Find where the given text appears and provide that cell's center as [x, y] coordinate. 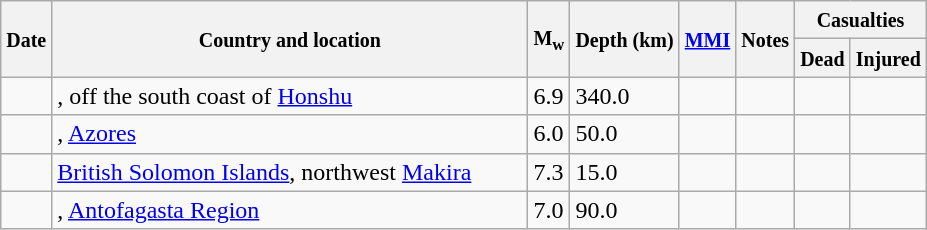
, Antofagasta Region [290, 210]
MMI [708, 39]
Mw [549, 39]
Country and location [290, 39]
15.0 [624, 172]
British Solomon Islands, northwest Makira [290, 172]
340.0 [624, 96]
90.0 [624, 210]
, off the south coast of Honshu [290, 96]
Notes [766, 39]
7.3 [549, 172]
Dead [823, 58]
6.0 [549, 134]
, Azores [290, 134]
Injured [888, 58]
Depth (km) [624, 39]
Casualties [861, 20]
6.9 [549, 96]
Date [26, 39]
50.0 [624, 134]
7.0 [549, 210]
